From the cell containing the given text, extract its center point as [x, y] coordinate. 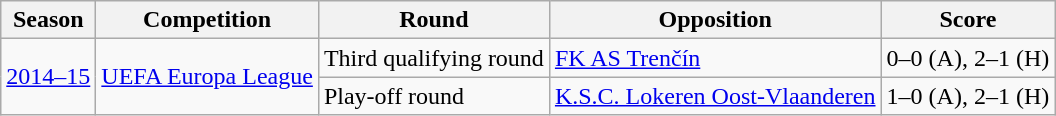
Competition [208, 20]
2014–15 [48, 77]
K.S.C. Lokeren Oost-Vlaanderen [715, 96]
Third qualifying round [434, 58]
Opposition [715, 20]
UEFA Europa League [208, 77]
Season [48, 20]
1–0 (A), 2–1 (H) [968, 96]
Round [434, 20]
FK AS Trenčín [715, 58]
Play-off round [434, 96]
0–0 (A), 2–1 (H) [968, 58]
Score [968, 20]
